Find where the given text appears and provide that cell's center as [x, y] coordinate. 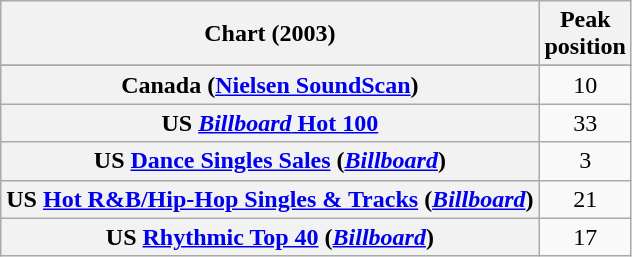
US Billboard Hot 100 [270, 123]
3 [585, 161]
17 [585, 237]
21 [585, 199]
US Hot R&B/Hip-Hop Singles & Tracks (Billboard) [270, 199]
33 [585, 123]
Peakposition [585, 34]
Chart (2003) [270, 34]
10 [585, 85]
US Dance Singles Sales (Billboard) [270, 161]
US Rhythmic Top 40 (Billboard) [270, 237]
Canada (Nielsen SoundScan) [270, 85]
